From the cell containing the given text, extract its center point as [x, y] coordinate. 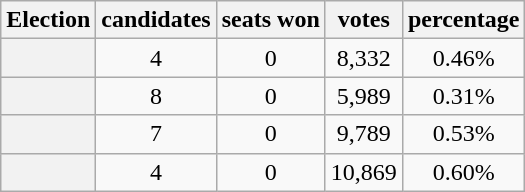
5,989 [364, 96]
candidates [156, 20]
9,789 [364, 134]
seats won [270, 20]
percentage [464, 20]
7 [156, 134]
8,332 [364, 58]
8 [156, 96]
10,869 [364, 172]
Election [48, 20]
votes [364, 20]
0.46% [464, 58]
0.60% [464, 172]
0.31% [464, 96]
0.53% [464, 134]
